Capture the cell that displays the provided text and extract its (x, y) central coordinate. 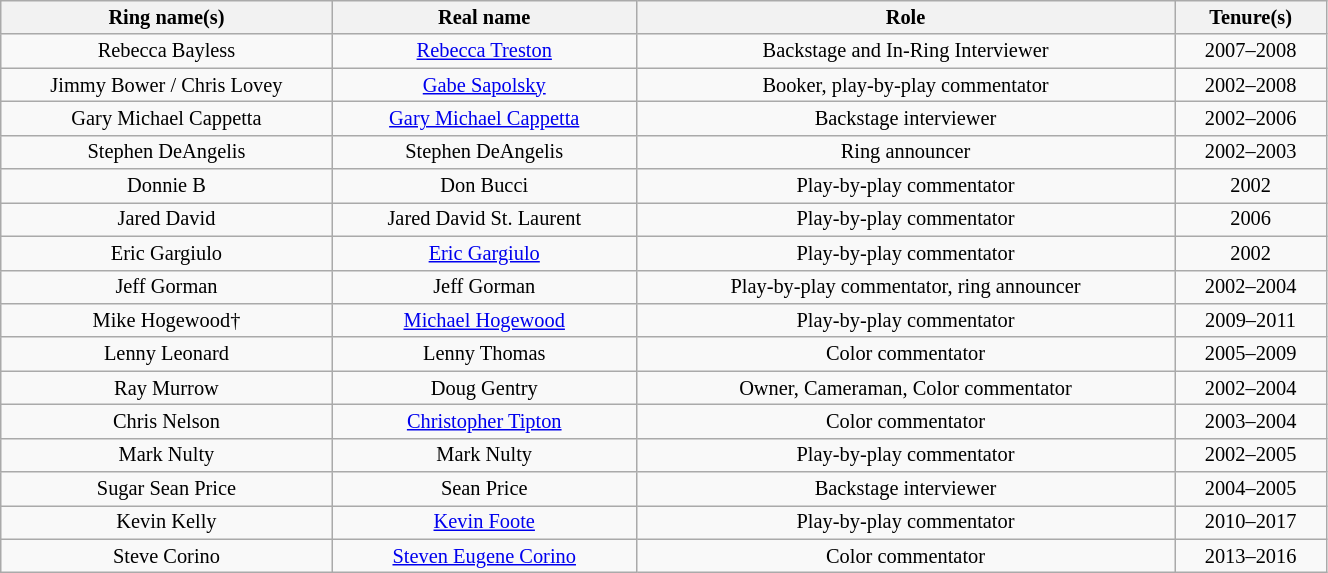
Doug Gentry (484, 388)
2003–2004 (1251, 421)
Lenny Leonard (166, 354)
Jared David St. Laurent (484, 219)
Donnie B (166, 186)
Mike Hogewood† (166, 320)
Role (905, 17)
Ray Murrow (166, 388)
Lenny Thomas (484, 354)
Jimmy Bower / Chris Lovey (166, 85)
2002–2006 (1251, 118)
2006 (1251, 219)
Kevin Kelly (166, 522)
Rebecca Treston (484, 51)
2007–2008 (1251, 51)
2004–2005 (1251, 489)
Jared David (166, 219)
Steven Eugene Corino (484, 556)
Owner, Cameraman, Color commentator (905, 388)
2002–2008 (1251, 85)
2013–2016 (1251, 556)
Real name (484, 17)
2002–2003 (1251, 152)
Backstage and In-Ring Interviewer (905, 51)
2005–2009 (1251, 354)
Tenure(s) (1251, 17)
Gabe Sapolsky (484, 85)
Christopher Tipton (484, 421)
Booker, play-by-play commentator (905, 85)
2009–2011 (1251, 320)
Michael Hogewood (484, 320)
Sugar Sean Price (166, 489)
Steve Corino (166, 556)
Ring announcer (905, 152)
2002–2005 (1251, 455)
2010–2017 (1251, 522)
Kevin Foote (484, 522)
Chris Nelson (166, 421)
Sean Price (484, 489)
Don Bucci (484, 186)
Ring name(s) (166, 17)
Play-by-play commentator, ring announcer (905, 287)
Rebecca Bayless (166, 51)
